Return (x, y) of the center of cell containing provided text 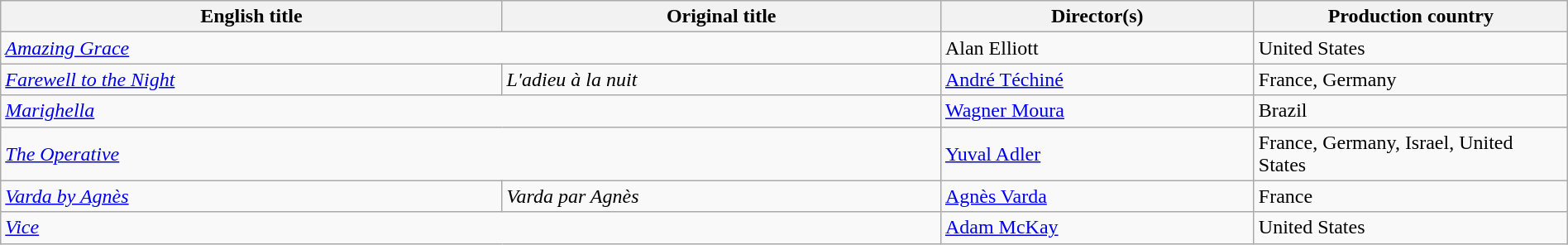
Varda by Agnès (251, 196)
France, Germany (1411, 79)
Production country (1411, 17)
English title (251, 17)
Marighella (471, 111)
Amazing Grace (471, 48)
The Operative (471, 154)
Varda par Agnès (721, 196)
Original title (721, 17)
France (1411, 196)
Adam McKay (1097, 228)
Brazil (1411, 111)
France, Germany, Israel, United States (1411, 154)
Wagner Moura (1097, 111)
Vice (471, 228)
Yuval Adler (1097, 154)
L'adieu à la nuit (721, 79)
Agnès Varda (1097, 196)
Director(s) (1097, 17)
André Téchiné (1097, 79)
Farewell to the Night (251, 79)
Alan Elliott (1097, 48)
